Determine the (X, Y) coordinate at the center of the cell enclosing the given text.  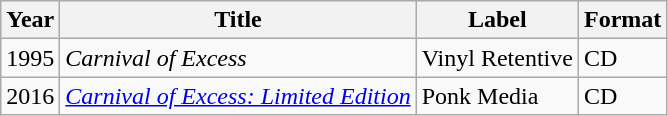
Title (238, 20)
Format (622, 20)
Carnival of Excess (238, 58)
1995 (30, 58)
Label (497, 20)
Year (30, 20)
Vinyl Retentive (497, 58)
Carnival of Excess: Limited Edition (238, 96)
2016 (30, 96)
Ponk Media (497, 96)
